Determine the (x, y) coordinate at the center of the cell enclosing the given text.  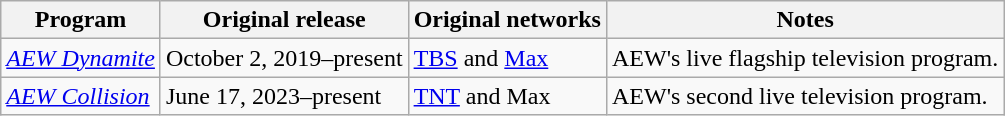
AEW Dynamite (81, 58)
Original release (284, 20)
AEW Collision (81, 96)
AEW's second live television program. (804, 96)
AEW's live flagship television program. (804, 58)
June 17, 2023–present (284, 96)
Notes (804, 20)
Original networks (507, 20)
TNT and Max (507, 96)
TBS and Max (507, 58)
Program (81, 20)
October 2, 2019–present (284, 58)
